Search for the cell housing the specified text and yield its (X, Y) center coordinate. 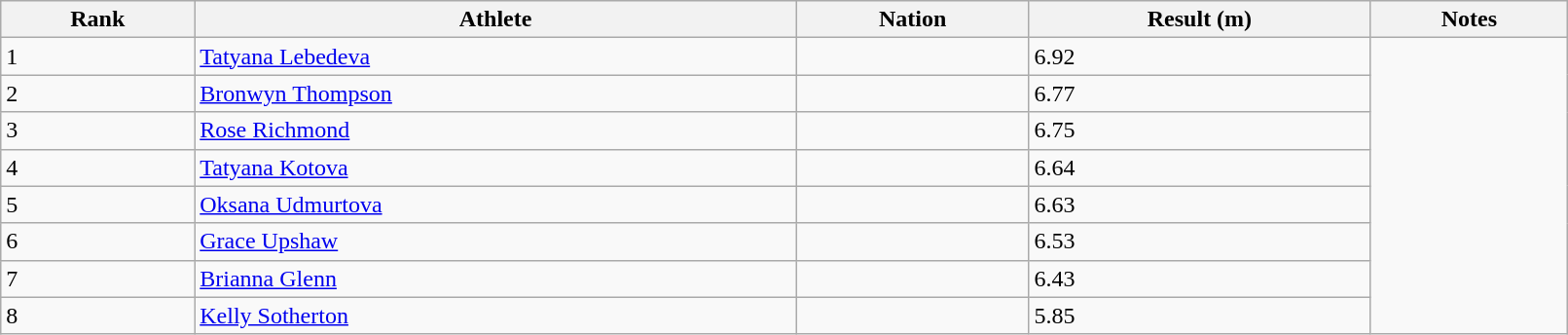
6.43 (1199, 279)
7 (97, 279)
4 (97, 167)
Nation (912, 19)
6.63 (1199, 205)
Result (m) (1199, 19)
Brianna Glenn (496, 279)
6.77 (1199, 93)
5 (97, 205)
6 (97, 242)
Rank (97, 19)
Notes (1470, 19)
1 (97, 56)
6.53 (1199, 242)
Tatyana Kotova (496, 167)
Grace Upshaw (496, 242)
6.92 (1199, 56)
3 (97, 130)
Oksana Udmurtova (496, 205)
Kelly Sotherton (496, 316)
Athlete (496, 19)
Bronwyn Thompson (496, 93)
Tatyana Lebedeva (496, 56)
6.75 (1199, 130)
5.85 (1199, 316)
Rose Richmond (496, 130)
8 (97, 316)
6.64 (1199, 167)
2 (97, 93)
